Detect which cell encompasses the target text, then output its (X, Y) center coordinate. 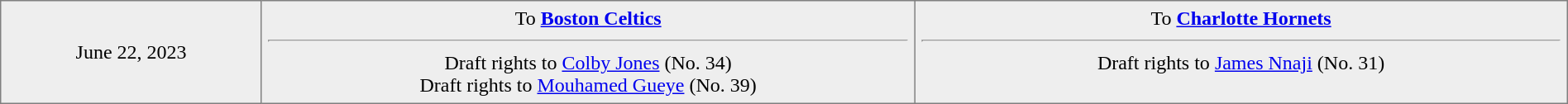
To Boston CelticsDraft rights to Colby Jones (No. 34)Draft rights to Mouhamed Gueye (No. 39) (587, 52)
To Charlotte HornetsDraft rights to James Nnaji (No. 31) (1241, 52)
June 22, 2023 (131, 52)
